Search for the cell housing the specified text and yield its (x, y) center coordinate. 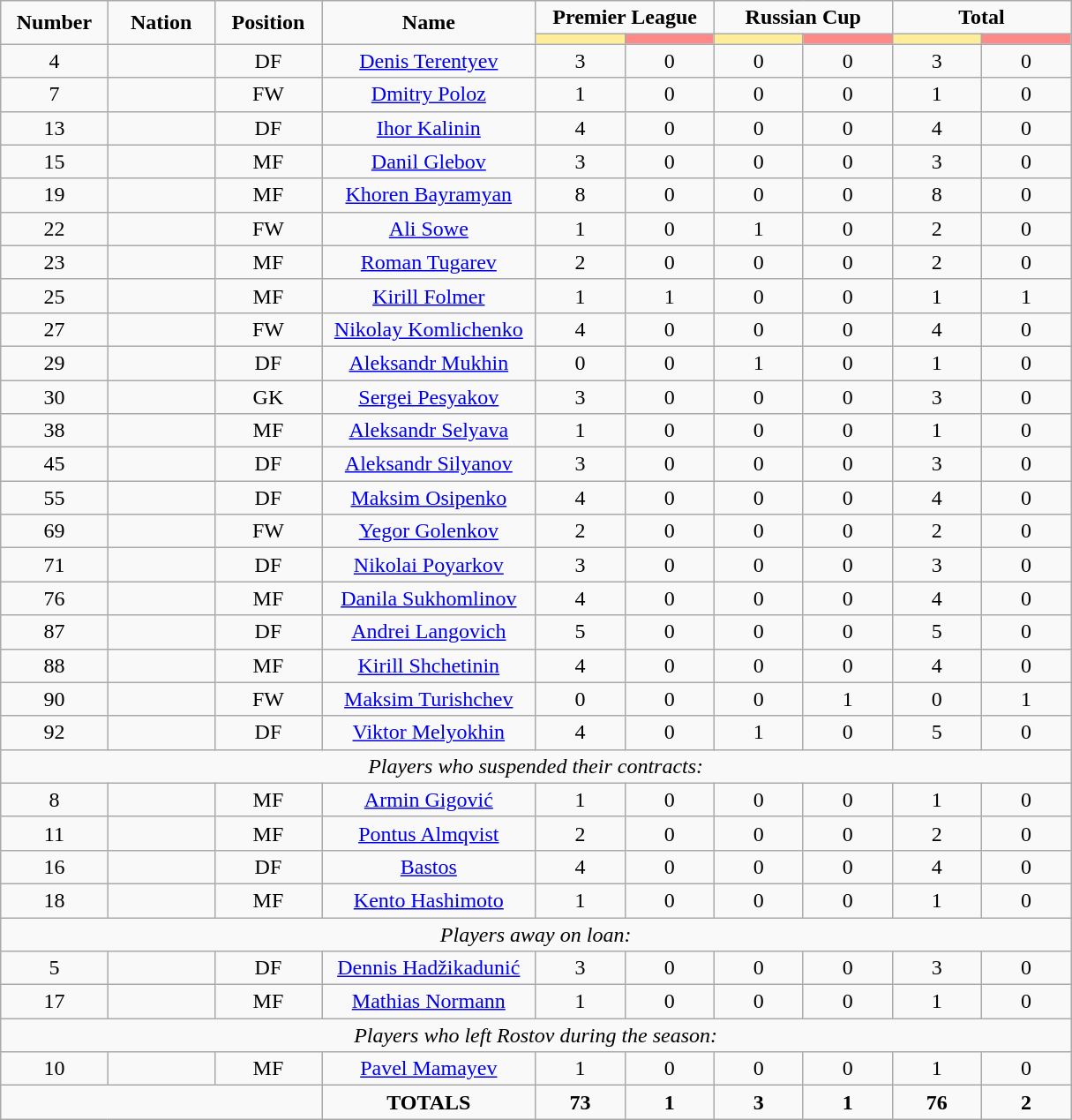
Bastos (429, 867)
87 (55, 632)
55 (55, 498)
15 (55, 162)
Russian Cup (803, 18)
Premier League (625, 18)
10 (55, 1069)
Nikolay Komlichenko (429, 329)
71 (55, 565)
22 (55, 229)
29 (55, 363)
Ali Sowe (429, 229)
Denis Terentyev (429, 61)
Andrei Langovich (429, 632)
45 (55, 464)
Total (981, 18)
Armin Gigović (429, 800)
Danil Glebov (429, 162)
92 (55, 733)
Viktor Melyokhin (429, 733)
Kirill Shchetinin (429, 665)
Players who suspended their contracts: (536, 766)
17 (55, 1002)
Aleksandr Mukhin (429, 363)
Players away on loan: (536, 935)
GK (268, 396)
Ihor Kalinin (429, 128)
25 (55, 296)
13 (55, 128)
Number (55, 23)
69 (55, 531)
Aleksandr Silyanov (429, 464)
Roman Tugarev (429, 262)
Maksim Turishchev (429, 699)
Aleksandr Selyava (429, 431)
TOTALS (429, 1102)
11 (55, 833)
Pavel Mamayev (429, 1069)
Players who left Rostov during the season: (536, 1035)
Position (268, 23)
Danila Sukhomlinov (429, 598)
Khoren Bayramyan (429, 195)
Nikolai Poyarkov (429, 565)
30 (55, 396)
Name (429, 23)
88 (55, 665)
Sergei Pesyakov (429, 396)
Mathias Normann (429, 1002)
73 (581, 1102)
19 (55, 195)
Pontus Almqvist (429, 833)
Maksim Osipenko (429, 498)
Yegor Golenkov (429, 531)
Kento Hashimoto (429, 900)
Nation (161, 23)
Dmitry Poloz (429, 94)
27 (55, 329)
38 (55, 431)
18 (55, 900)
16 (55, 867)
23 (55, 262)
Kirill Folmer (429, 296)
90 (55, 699)
7 (55, 94)
Dennis Hadžikadunić (429, 968)
